Extract the (X, Y) coordinate from the center of the cell holding the provided text.  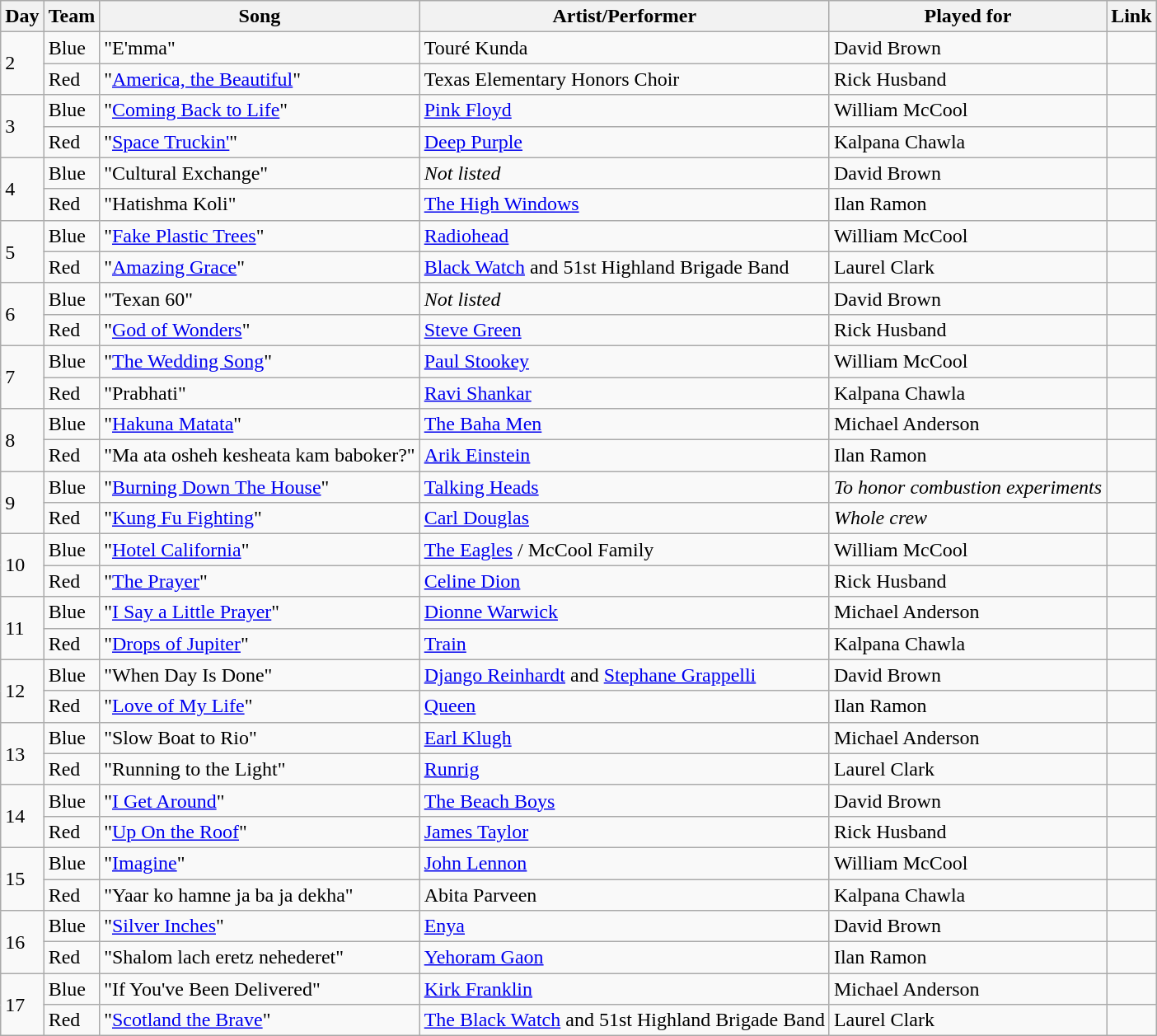
Carl Douglas (625, 518)
Steve Green (625, 330)
Kirk Franklin (625, 989)
Day (22, 16)
"Imagine" (260, 863)
The Beach Boys (625, 800)
Ravi Shankar (625, 393)
Team (72, 16)
"Coming Back to Life" (260, 110)
Radiohead (625, 236)
"Kung Fu Fighting" (260, 518)
2 (22, 63)
11 (22, 628)
"America, the Beautiful" (260, 79)
Abita Parveen (625, 894)
To honor combustion experiments (967, 487)
Whole crew (967, 518)
"The Prayer" (260, 581)
"Up On the Roof" (260, 832)
Arik Einstein (625, 456)
The Baha Men (625, 424)
"Ma ata osheh kesheata kam baboker?" (260, 456)
"Texan 60" (260, 298)
4 (22, 189)
16 (22, 942)
"Silver Inches" (260, 926)
"God of Wonders" (260, 330)
Texas Elementary Honors Choir (625, 79)
Link (1131, 16)
3 (22, 126)
"Fake Plastic Trees" (260, 236)
"Love of My Life" (260, 706)
"I Say a Little Prayer" (260, 612)
The High Windows (625, 204)
5 (22, 251)
Django Reinhardt and Stephane Grappelli (625, 675)
"Drops of Jupiter" (260, 644)
Pink Floyd (625, 110)
7 (22, 377)
9 (22, 503)
12 (22, 691)
6 (22, 314)
"Hakuna Matata" (260, 424)
Black Watch and 51st Highland Brigade Band (625, 267)
Talking Heads (625, 487)
Yehoram Gaon (625, 958)
"Hotel California" (260, 550)
Earl Klugh (625, 738)
"Yaar ko hamne ja ba ja dekha" (260, 894)
Touré Kunda (625, 48)
"Scotland the Brave" (260, 1020)
14 (22, 816)
The Eagles / McCool Family (625, 550)
17 (22, 1005)
Enya (625, 926)
The Black Watch and 51st Highland Brigade Band (625, 1020)
10 (22, 565)
Celine Dion (625, 581)
Dionne Warwick (625, 612)
15 (22, 879)
Song (260, 16)
John Lennon (625, 863)
"When Day Is Done" (260, 675)
Paul Stookey (625, 361)
James Taylor (625, 832)
Runrig (625, 769)
Deep Purple (625, 142)
"Prabhati" (260, 393)
"Slow Boat to Rio" (260, 738)
Queen (625, 706)
"E'mma" (260, 48)
Artist/Performer (625, 16)
"The Wedding Song" (260, 361)
"Burning Down The House" (260, 487)
"Space Truckin'" (260, 142)
"Cultural Exchange" (260, 173)
Played for (967, 16)
"Shalom lach eretz nehederet" (260, 958)
Train (625, 644)
"I Get Around" (260, 800)
13 (22, 753)
"Running to the Light" (260, 769)
"Amazing Grace" (260, 267)
"If You've Been Delivered" (260, 989)
"Hatishma Koli" (260, 204)
8 (22, 440)
